Extract the (X, Y) coordinate from the center of the cell holding the provided text.  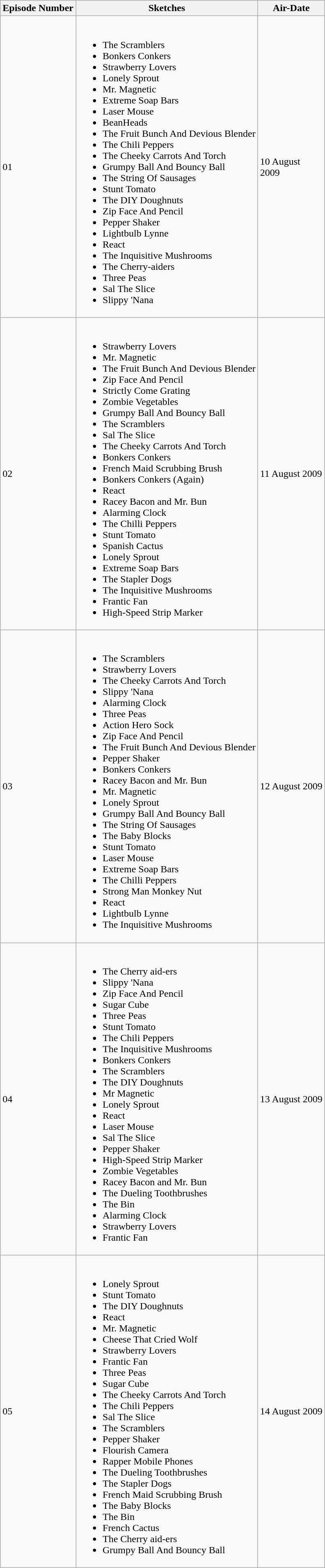
04 (38, 1099)
05 (38, 1411)
14 August 2009 (291, 1411)
03 (38, 786)
02 (38, 474)
12 August 2009 (291, 786)
01 (38, 167)
Sketches (167, 8)
13 August 2009 (291, 1099)
Episode Number (38, 8)
11 August 2009 (291, 474)
10 August2009 (291, 167)
Air-Date (291, 8)
